Output the [x, y] coordinate of the center of the cell containing the given text.  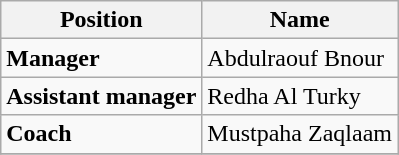
Position [102, 20]
Assistant manager [102, 96]
Abdulraouf Bnour [300, 58]
Redha Al Turky [300, 96]
Manager [102, 58]
Mustpaha Zaqlaam [300, 134]
Coach [102, 134]
Name [300, 20]
